From the cell containing the given text, extract its center point as [X, Y] coordinate. 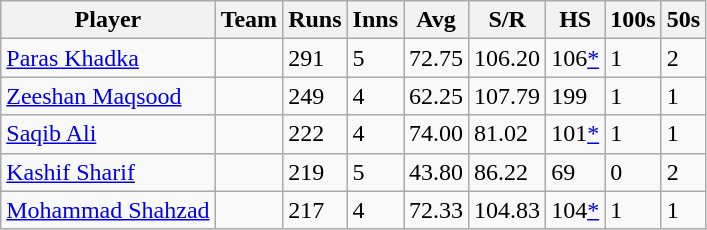
0 [633, 172]
106* [576, 58]
Inns [375, 20]
291 [315, 58]
100s [633, 20]
74.00 [436, 134]
72.33 [436, 210]
249 [315, 96]
Paras Khadka [108, 58]
50s [683, 20]
219 [315, 172]
Avg [436, 20]
199 [576, 96]
Kashif Sharif [108, 172]
222 [315, 134]
72.75 [436, 58]
104* [576, 210]
101* [576, 134]
217 [315, 210]
86.22 [508, 172]
HS [576, 20]
81.02 [508, 134]
106.20 [508, 58]
Saqib Ali [108, 134]
107.79 [508, 96]
Zeeshan Maqsood [108, 96]
Team [249, 20]
104.83 [508, 210]
Runs [315, 20]
43.80 [436, 172]
62.25 [436, 96]
69 [576, 172]
Mohammad Shahzad [108, 210]
Player [108, 20]
S/R [508, 20]
